For the text-containing cell, return its midpoint in (x, y) coordinate format. 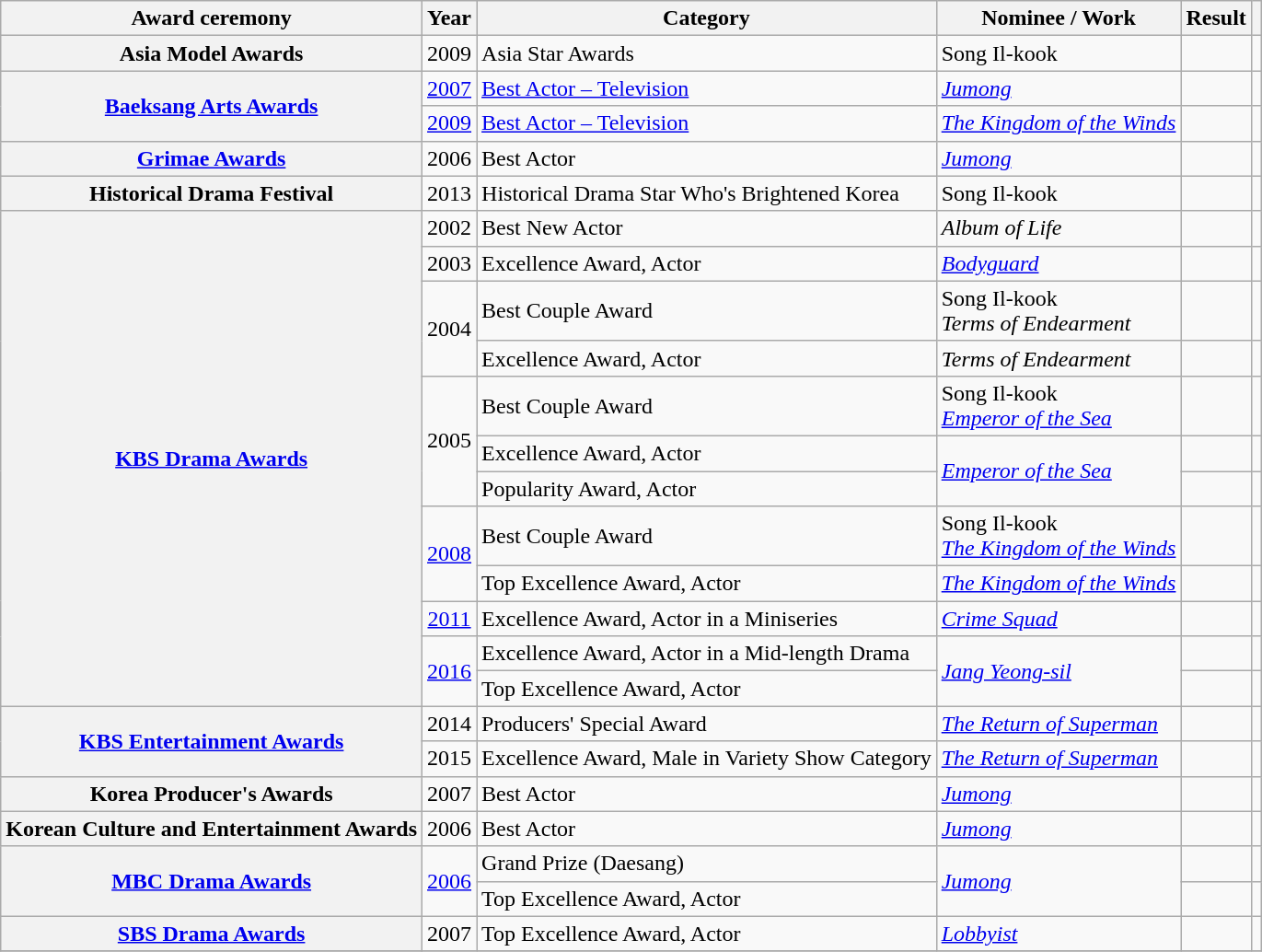
Song Il-kook Emperor of the Sea (1059, 405)
KBS Entertainment Awards (212, 741)
Crime Squad (1059, 619)
2005 (449, 440)
MBC Drama Awards (212, 881)
Year (449, 18)
Historical Drama Star Who's Brightened Korea (707, 193)
Excellence Award, Actor in a Miniseries (707, 619)
2014 (449, 724)
Category (707, 18)
2016 (449, 671)
Award ceremony (212, 18)
2004 (449, 328)
Result (1216, 18)
Best New Actor (707, 228)
KBS Drama Awards (212, 459)
2002 (449, 228)
Song Il-kook Terms of Endearment (1059, 311)
2015 (449, 759)
Nominee / Work (1059, 18)
Emperor of the Sea (1059, 470)
Asia Star Awards (707, 53)
2011 (449, 619)
Historical Drama Festival (212, 193)
2008 (449, 554)
Korean Culture and Entertainment Awards (212, 829)
Terms of Endearment (1059, 358)
Grimae Awards (212, 158)
Baeksang Arts Awards (212, 106)
2003 (449, 263)
Excellence Award, Male in Variety Show Category (707, 759)
Album of Life (1059, 228)
Popularity Award, Actor (707, 489)
Excellence Award, Actor in a Mid-length Drama (707, 654)
2013 (449, 193)
Korea Producer's Awards (212, 794)
SBS Drama Awards (212, 934)
Lobbyist (1059, 934)
Grand Prize (Daesang) (707, 864)
Asia Model Awards (212, 53)
Producers' Special Award (707, 724)
Song Il-kook The Kingdom of the Winds (1059, 536)
Bodyguard (1059, 263)
Jang Yeong-sil (1059, 671)
